From the cell containing the given text, extract its center point as [X, Y] coordinate. 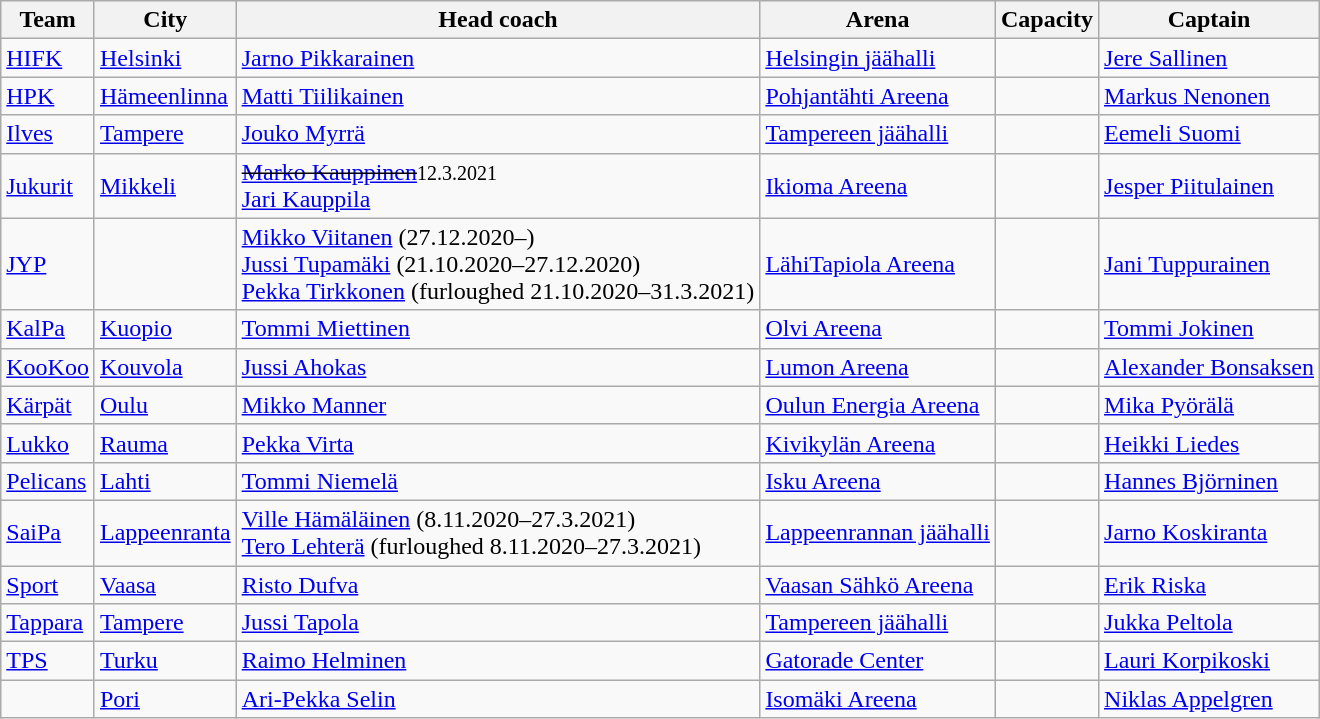
Sport [48, 585]
Lukko [48, 443]
Helsinki [165, 58]
Raimo Helminen [498, 661]
Hannes Björninen [1210, 481]
Hämeenlinna [165, 96]
Mikko Viitanen (27.12.2020–) Jussi Tupamäki (21.10.2020–27.12.2020) Pekka Tirkkonen (furloughed 21.10.2020–31.3.2021) [498, 264]
Captain [1210, 20]
Vaasa [165, 585]
Marko Kauppinen12.3.2021Jari Kauppila [498, 186]
Lappeenranta [165, 532]
Oulu [165, 405]
TPS [48, 661]
Capacity [1046, 20]
KooKoo [48, 367]
Mika Pyörälä [1210, 405]
Mikkeli [165, 186]
Arena [878, 20]
Kivikylän Areena [878, 443]
Pelicans [48, 481]
Lahti [165, 481]
Kärpät [48, 405]
Pekka Virta [498, 443]
Tommi Miettinen [498, 329]
Eemeli Suomi [1210, 134]
Olvi Areena [878, 329]
Niklas Appelgren [1210, 699]
Isku Areena [878, 481]
Tommi Niemelä [498, 481]
Ari-Pekka Selin [498, 699]
JYP [48, 264]
Jussi Ahokas [498, 367]
Lappeenrannan jäähalli [878, 532]
Gatorade Center [878, 661]
Jarno Pikkarainen [498, 58]
Rauma [165, 443]
Team [48, 20]
HIFK [48, 58]
Jouko Myrrä [498, 134]
Helsingin jäähalli [878, 58]
Erik Riska [1210, 585]
Tommi Jokinen [1210, 329]
Pori [165, 699]
LähiTapiola Areena [878, 264]
Isomäki Areena [878, 699]
Jani Tuppurainen [1210, 264]
Ville Hämäläinen (8.11.2020–27.3.2021)Tero Lehterä (furloughed 8.11.2020–27.3.2021) [498, 532]
Turku [165, 661]
Vaasan Sähkö Areena [878, 585]
SaiPa [48, 532]
Heikki Liedes [1210, 443]
Kuopio [165, 329]
Jussi Tapola [498, 623]
Mikko Manner [498, 405]
Ilves [48, 134]
Jere Sallinen [1210, 58]
Pohjantähti Areena [878, 96]
Oulun Energia Areena [878, 405]
HPK [48, 96]
Jarno Koskiranta [1210, 532]
City [165, 20]
Jukka Peltola [1210, 623]
Lauri Korpikoski [1210, 661]
Tappara [48, 623]
Kouvola [165, 367]
KalPa [48, 329]
Ikioma Areena [878, 186]
Head coach [498, 20]
Markus Nenonen [1210, 96]
Jukurit [48, 186]
Risto Dufva [498, 585]
Matti Tiilikainen [498, 96]
Jesper Piitulainen [1210, 186]
Alexander Bonsaksen [1210, 367]
Lumon Areena [878, 367]
